Pinpoint the cell where the given text exists, returning its (X, Y) midpoint coordinate. 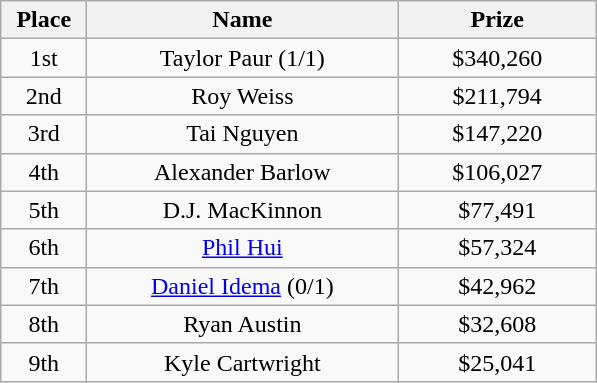
Kyle Cartwright (242, 362)
$106,027 (498, 172)
$147,220 (498, 134)
2nd (44, 96)
4th (44, 172)
Place (44, 20)
Ryan Austin (242, 324)
$25,041 (498, 362)
7th (44, 286)
$211,794 (498, 96)
5th (44, 210)
$77,491 (498, 210)
3rd (44, 134)
Phil Hui (242, 248)
Daniel Idema (0/1) (242, 286)
$32,608 (498, 324)
6th (44, 248)
$57,324 (498, 248)
$340,260 (498, 58)
Roy Weiss (242, 96)
$42,962 (498, 286)
9th (44, 362)
Alexander Barlow (242, 172)
Tai Nguyen (242, 134)
8th (44, 324)
D.J. MacKinnon (242, 210)
1st (44, 58)
Taylor Paur (1/1) (242, 58)
Prize (498, 20)
Name (242, 20)
